Extract the [x, y] coordinate from the center of the cell holding the provided text.  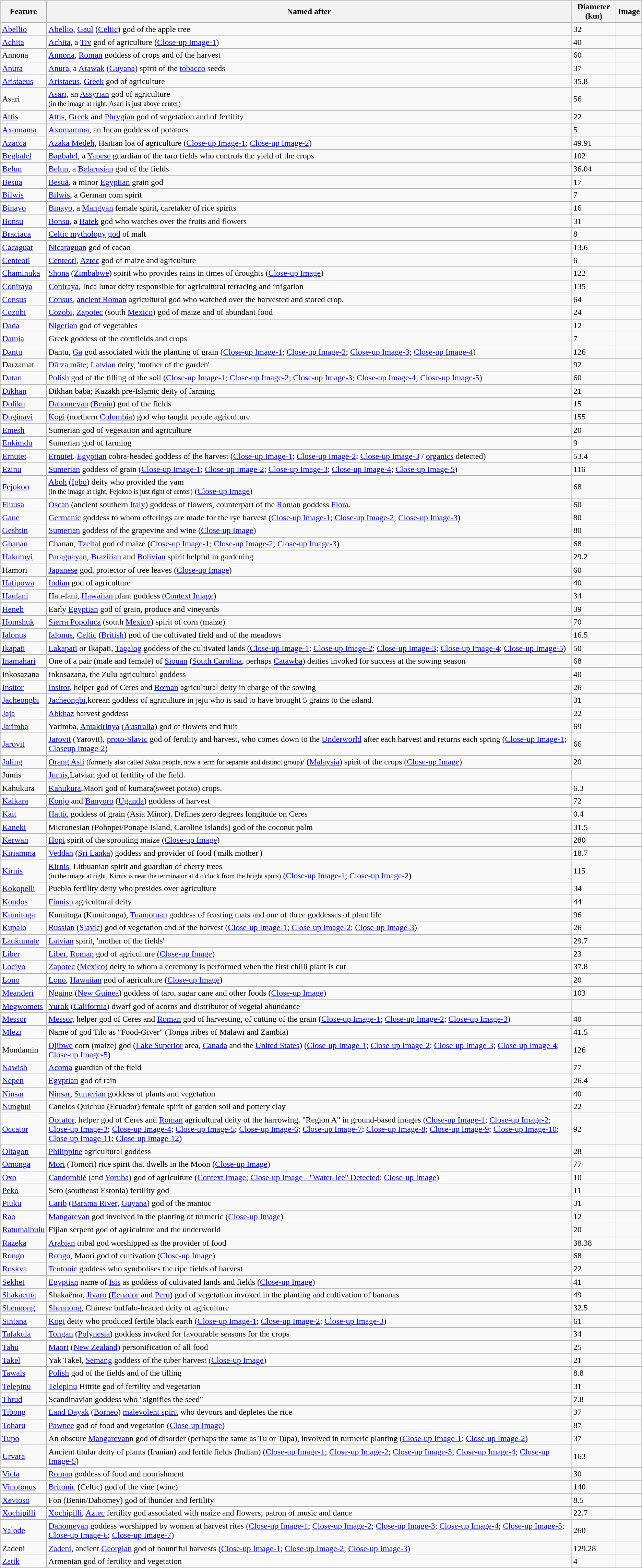
Micronesian (Pohnpei/Ponape Island, Caroline Islands) god of the coconut palm [309, 827]
37.8 [594, 967]
Shennong [23, 1308]
Liber, Roman god of agriculture (Close-up Image) [309, 954]
Axomama [23, 130]
Roskva [23, 1269]
9 [594, 443]
Kiriamma [23, 853]
Tibong [23, 1412]
Egyptian god of rain [309, 1081]
Indian god of agriculture [309, 583]
Telepinu [23, 1386]
7.8 [594, 1399]
Hattic goddess of grain (Asia Minor). Defines zero degrees longitude on Ceres [309, 814]
Japanese god, protector of tree leaves (Close-up Image) [309, 570]
Dada [23, 325]
Ialonus, Celtic (British) god of the cultivated field and of the meadows [309, 635]
Centeotl [23, 260]
13.6 [594, 247]
4 [594, 1561]
155 [594, 417]
69 [594, 726]
Britonic (Celtic) god of the vine (wine) [309, 1487]
Coniraya [23, 286]
Duginavi [23, 417]
Ngaing (New Guinea) goddess of taro, sugar cane and other foods (Close-up Image) [309, 993]
Hakumyi [23, 557]
Dahomeyan (Benin) god of the fields [309, 404]
64 [594, 299]
35.8 [594, 81]
Nepen [23, 1081]
Chaminuka [23, 273]
Name of god Tilo as "Food-Giver" (Tonga tribes of Malawi and Zambia) [309, 1032]
140 [594, 1487]
Kogi deity who produced fertile black earth (Close-up Image-1; Close-up Image-2; Close-up Image-3) [309, 1321]
Coniraya, Inca lunar deity responsible for agricultural terracing and irrigation [309, 286]
Jarimba [23, 726]
49 [594, 1295]
Geshtin [23, 531]
Lociyo [23, 967]
Haulani [23, 596]
Kumitoga (Kumitonga), Tuamotuan goddess of feasting mats and one of three goddesses of plant life [309, 915]
Rongo, Maori god of cultivation (Close-up Image) [309, 1256]
Jaja [23, 713]
Nunghui [23, 1107]
Dikhan [23, 391]
41.5 [594, 1032]
Asari, an Assyrian god of agriculture(in the image at right, Asari is just above center) [309, 99]
Oltagon [23, 1151]
Hau-lani, Hawaiian plant goddess (Context Image) [309, 596]
17 [594, 182]
Occator [23, 1129]
Xochipilli [23, 1513]
26.4 [594, 1081]
Polish god of the tilling of the soil (Close-up Image-1; Close-up Image-2; Close-up Image-3; Close-up Image-4; Close-up Image-5) [309, 378]
Bilwis [23, 195]
163 [594, 1456]
Finnish agricultural deity [309, 902]
Kokopelli [23, 889]
24 [594, 312]
Bonsu, a Batek god who watches over the fruits and flowers [309, 221]
Lono, Hawaiian god of agriculture (Close-up Image) [309, 980]
102 [594, 156]
Datan [23, 378]
Tupo [23, 1438]
8.8 [594, 1373]
Homshuk [23, 622]
Meanderi [23, 993]
0.4 [594, 814]
103 [594, 993]
Jarovit [23, 744]
Messor [23, 1019]
49.91 [594, 143]
Russian (Slavic) god of vegetation and of the harvest (Close-up Image-1; Close-up Image-2; Close-up Image-3) [309, 928]
Tafakula [23, 1334]
Konjo and Banyoro (Uganda) goddess of harvest [309, 801]
Sumerian god of farming [309, 443]
Heneb [23, 609]
Acoma guardian of the field [309, 1068]
Kaneki [23, 827]
Germanic goddess to whom offerings are made for the rye harvest (Close-up Image-1; Close-up Image-2; Close-up Image-3) [309, 518]
Kirnis [23, 871]
Veddan (Sri Lanka) goddess and provider of food ('milk mother') [309, 853]
Emesh [23, 430]
Pueblo fertility deity who presides over agriculture [309, 889]
Consus [23, 299]
Nawish [23, 1068]
Canelos Quichua (Ecuador) female spirit of garden soil and pottery clay [309, 1107]
Dantu [23, 352]
Enkimdu [23, 443]
Egyptian name of Isis as goddess of cultivated lands and fields (Close-up Image) [309, 1282]
Consus, ancient Roman agricultural god who watched over the harvested and stored crop. [309, 299]
Besuā, a minor Egyptian grain god [309, 182]
Fejokoo [23, 487]
10 [594, 1177]
Zatik [23, 1561]
Yarimba, Antakirinya (Australia) god of flowers and fruit [309, 726]
Thrud [23, 1399]
Ninsar [23, 1094]
Chanan, Tzeltal god of maize (Close-up Image-1; Close-up Image-2; Close-up Image-3) [309, 544]
Insitor [23, 687]
66 [594, 744]
11 [594, 1190]
Shakaema [23, 1295]
87 [594, 1425]
Teutonic goddess who symbolises the ripe fields of harvest [309, 1269]
Aristaeus, Greek god of agriculture [309, 81]
Zadeni, ancient Georgian god of bountiful harvests (Close-up Image-1; Close-up Image-2; Close-up Image-3) [309, 1548]
One of a pair (male and female) of Siouan (South Carolina, perhaps Catawba) deities invoked for success at the sowing season [309, 661]
56 [594, 99]
Insitor, helper god of Ceres and Roman agricultural deity in charge of the sowing [309, 687]
Zadeni [23, 1548]
41 [594, 1282]
Sierra Popoluca (south Mexico) spirit of corn (maize) [309, 622]
Kaikara [23, 801]
Belun, a Belarusian god of the fields [309, 169]
Ratumaibulu [23, 1230]
Besua [23, 182]
Darzamat [23, 365]
Greek goddess of the cornfields and crops [309, 338]
Aboh (Igbo) deity who provided the yam(in the image at right, Fejokoo is just right of center) (Close-up Image) [309, 487]
Shakaëma, Jivaro (Ecuador and Peru) god of vegetation invoked in the planting and cultivation of bananas [309, 1295]
Attis [23, 117]
Razeka [23, 1243]
Annona, Roman goddess of crops and of the harvest [309, 55]
Begbalel [23, 156]
122 [594, 273]
Scandinavian goddess who "signifies the seed" [309, 1399]
Sumerian god of vegetation and agriculture [309, 430]
61 [594, 1321]
Paraguayan, Brazilian and Bolivian spirit helpful in gardening [309, 557]
Latvian spirit, 'mother of the fields' [309, 941]
Asari [23, 99]
Mori (Tomori) rice spirit that dwells in the Moon (Close-up Image) [309, 1164]
Anura, a Arawak (Guyana) spirit of the tobacco seeds [309, 68]
Hatipowa [23, 583]
32.5 [594, 1308]
Early Egyptian god of grain, produce and vineyards [309, 609]
Philippine agricultural goddess [309, 1151]
70 [594, 622]
50 [594, 648]
Cacaguat [23, 247]
16 [594, 208]
39 [594, 609]
116 [594, 469]
Pawnee god of food and vegetation (Close-up Image) [309, 1425]
Rongo [23, 1256]
Dikhan baba; Kazakh pre-Islamic deity of farming [309, 391]
Kahukura [23, 788]
Named after [309, 12]
Anura [23, 68]
Tawals [23, 1373]
Rao [23, 1216]
Bagbalel, a Yapese guardian of the taro fields who controls the yield of the crops [309, 156]
Cozobi, Zapotec (south Mexico) god of maize and of abundant food [309, 312]
280 [594, 840]
Azaka Medeh, Haitian loa of agriculture (Close-up Image-1; Close-up Image-2) [309, 143]
Ikapati [23, 648]
Tongan (Polynesia) goddess invoked for favourable seasons for the crops [309, 1334]
Abellio [23, 29]
Land Dayak (Borneo) malevolent spirit who devours and depletes the rice [309, 1412]
Doliku [23, 404]
Kerwan [23, 840]
Abellio, Gaul (Celtic) god of the apple tree [309, 29]
Vinotonus [23, 1487]
Lono [23, 980]
Axomamma, an Incan goddess of potatoes [309, 130]
Ernutet, Egyptian cobra-headed goddess of the harvest (Close-up Image-1; Close-up Image-2; Close-up Image-3 / organics detected) [309, 456]
30 [594, 1474]
Feature [23, 12]
28 [594, 1151]
Centeotl, Aztec god of maize and agriculture [309, 260]
44 [594, 902]
Bonsu [23, 221]
Sintana [23, 1321]
Braciaca [23, 234]
6 [594, 260]
Armenian god of fertility and vegetation [309, 1561]
Diameter (km) [594, 12]
Telepinu Hittite god of fertility and vegetation [309, 1386]
Ezinu [23, 469]
8 [594, 234]
135 [594, 286]
15 [594, 404]
Nicaraguan god of cacao [309, 247]
36.04 [594, 169]
Piuku [23, 1203]
Inkosazana [23, 674]
Belun [23, 169]
25 [594, 1347]
Shona (Zimbabwe) spirit who provides rains in times of droughts (Close-up Image) [309, 273]
Cozobi [23, 312]
Seto (southeast Estonia) fertility god [309, 1190]
18.7 [594, 853]
Abkhaz harvest goddess [309, 713]
Carib (Barama River, Guyana) god of the manioc [309, 1203]
29.2 [594, 557]
Kumitoga [23, 915]
Megwomets [23, 1006]
Yalode [23, 1531]
An obscure Mangarevann god of disorder (perhaps the same as Tu or Tupa), involved in turmeric planting (Close-up Image-1; Close-up Image-2) [309, 1438]
32 [594, 29]
Oxo [23, 1177]
Takel [23, 1360]
Jumis,Latvian god of fertility of the field. [309, 775]
Maori (New Zealand) personification of all food [309, 1347]
Inamahari [23, 661]
Damia [23, 338]
Kahukura,Maori god of kumara(sweet potato) crops. [309, 788]
Dantu, Ga god associated with the planting of grain (Close-up Image-1; Close-up Image-2; Close-up Image-3; Close-up Image-4) [309, 352]
Shennong, Chinese buffalo-headed deity of agriculture [309, 1308]
Ghanan [23, 544]
Jumis [23, 775]
Kogi (northern Colombia) god who taught people agriculture [309, 417]
Arabian tribal god worshipped as the provider of food [309, 1243]
53.4 [594, 456]
Kupalo [23, 928]
Zapotec (Mexico) deity to whom a ceremony is performed when the first chilli plant is cut [309, 967]
Sumerian goddess of the grapevine and wine (Close-up Image) [309, 531]
Peko [23, 1190]
Azacca [23, 143]
Sekhet [23, 1282]
38.38 [594, 1243]
Xochipilli, Aztec fertility god associated with maize and flowers; patron of music and dance [309, 1513]
23 [594, 954]
Yurok (California) dwarf god of acorns and distributor of vegetal abundance [309, 1006]
Achita [23, 42]
Hamori [23, 570]
31.5 [594, 827]
Inkosazana, the Zulu agricultural goddess [309, 674]
Nigerian god of vegetables [309, 325]
Kondos [23, 902]
Roman goddess of food and nourishment [309, 1474]
96 [594, 915]
Binayo, a Mangyan female spirit, caretaker of rice spirits [309, 208]
260 [594, 1531]
29.7 [594, 941]
Sumerian goddess of grain (Close-up Image-1; Close-up Image-2; Close-up Image-3; Close-up Image-4; Close-up Image-5) [309, 469]
Liber [23, 954]
Aristaeus [23, 81]
16.5 [594, 635]
Jacheongbi [23, 700]
6.3 [594, 788]
Mangarevan god involved in the planting of turmeric (Close-up Image) [309, 1216]
5 [594, 130]
Xevioso [23, 1500]
Kait [23, 814]
Yak Takel, Semang goddess of the tuber harvest (Close-up Image) [309, 1360]
Hopi spirit of the sprouting maize (Close-up Image) [309, 840]
Dārza māte; Latvian deity, 'mother of the garden' [309, 365]
Urvara [23, 1456]
8.5 [594, 1500]
72 [594, 801]
Candomblé (and Yoruba) god of agriculture (Context Image; Close-up Image - "Water-Ice" Detected; Close-up Image) [309, 1177]
129.28 [594, 1548]
Fluusa [23, 504]
Jacheongbi,korean goddess of agriculture in jeju who is said to have brought 5 grains to the island. [309, 700]
Oscan (ancient southern Italy) goddess of flowers, counterpart of the Roman goddess Flora. [309, 504]
Gaue [23, 518]
Fijian serpent god of agriculture and the underworld [309, 1230]
Victa [23, 1474]
Mondamin [23, 1049]
Orang Asli (formerly also called Sakai people, now a term for separate and distinct group)/ (Malaysia) spirit of the crops (Close-up Image) [309, 762]
Toharu [23, 1425]
Polish god of the fields and of the tilling [309, 1373]
Ninsar, Sumerian goddess of plants and vegetation [309, 1094]
115 [594, 871]
Achita, a Tiv god of agriculture (Close-up Image-1) [309, 42]
Ernutet [23, 456]
Fon (Benin/Dahomey) god of thunder and fertility [309, 1500]
Ialonus [23, 635]
Attis, Greek and Phrygian god of vegetation and of fertility [309, 117]
Image [629, 12]
22.7 [594, 1513]
Mlezi [23, 1032]
Omonga [23, 1164]
Laukumate [23, 941]
Tahu [23, 1347]
Juling [23, 762]
Binayo [23, 208]
Annona [23, 55]
Messor, helper god of Ceres and Roman god of harvesting, of cutting of the grain (Close-up Image-1; Close-up Image-2; Close-up Image-3) [309, 1019]
Bilwis, a German corn spirit [309, 195]
Celtic mythology god of malt [309, 234]
